Identify which cell holds the provided text, then report its [x, y] central coordinate. 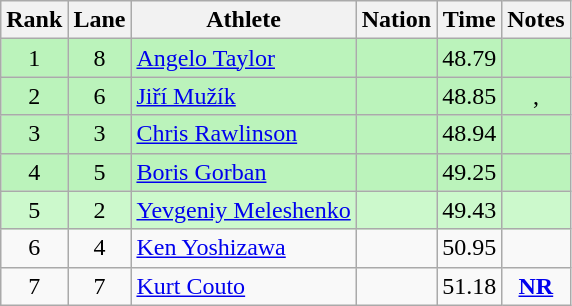
Notes [536, 20]
51.18 [470, 286]
Boris Gorban [244, 172]
8 [100, 58]
Kurt Couto [244, 286]
Angelo Taylor [244, 58]
49.25 [470, 172]
Chris Rawlinson [244, 134]
Ken Yoshizawa [244, 248]
Rank [34, 20]
49.43 [470, 210]
1 [34, 58]
50.95 [470, 248]
Yevgeniy Meleshenko [244, 210]
Jiří Mužík [244, 96]
Time [470, 20]
48.85 [470, 96]
Lane [100, 20]
Nation [396, 20]
48.79 [470, 58]
, [536, 96]
48.94 [470, 134]
NR [536, 286]
Athlete [244, 20]
